Extract the [X, Y] coordinate from the center of the cell holding the provided text.  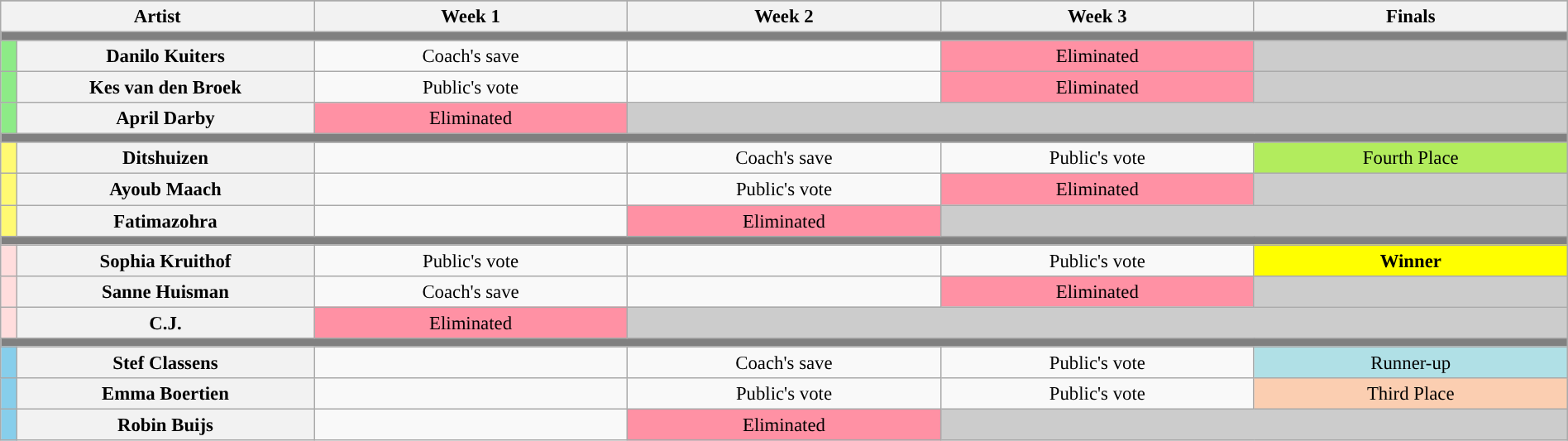
Third Place [1411, 394]
April Darby [165, 118]
Runner-up [1411, 362]
Winner [1411, 261]
Ditshuizen [165, 158]
Finals [1411, 17]
Danilo Kuiters [165, 56]
Artist [157, 17]
Emma Boertien [165, 394]
Ayoub Maach [165, 189]
Week 2 [784, 17]
Sanne Huisman [165, 291]
C.J. [165, 323]
Kes van den Broek [165, 88]
Stef Classens [165, 362]
Fatimazohra [165, 221]
Fourth Place [1411, 158]
Week 3 [1097, 17]
Week 1 [471, 17]
Sophia Kruithof [165, 261]
Robin Buijs [165, 424]
